Search for the cell housing the specified text and yield its [X, Y] center coordinate. 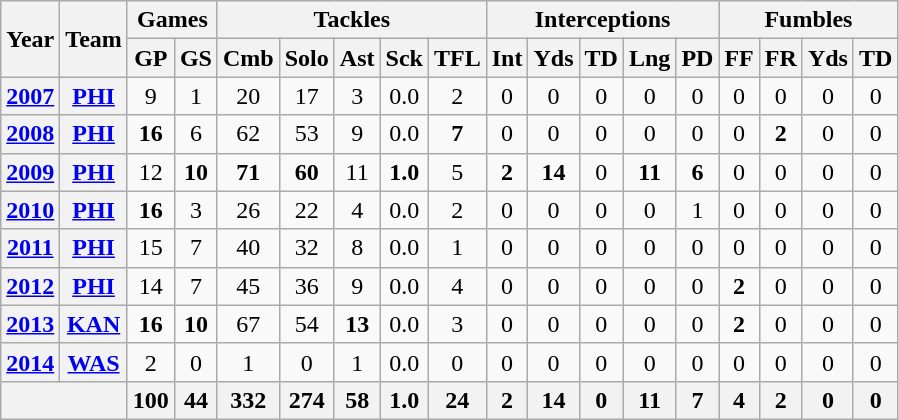
Ast [357, 58]
12 [150, 172]
2010 [30, 210]
20 [248, 96]
FR [780, 58]
2008 [30, 134]
Int [507, 58]
44 [196, 400]
54 [306, 324]
100 [150, 400]
Team [94, 39]
274 [306, 400]
15 [150, 248]
2013 [30, 324]
71 [248, 172]
2012 [30, 286]
24 [457, 400]
2007 [30, 96]
Sck [404, 58]
TFL [457, 58]
KAN [94, 324]
60 [306, 172]
GP [150, 58]
32 [306, 248]
Cmb [248, 58]
58 [357, 400]
Lng [649, 58]
2009 [30, 172]
53 [306, 134]
26 [248, 210]
FF [739, 58]
40 [248, 248]
Games [172, 20]
Fumbles [808, 20]
GS [196, 58]
5 [457, 172]
45 [248, 286]
Year [30, 39]
22 [306, 210]
17 [306, 96]
8 [357, 248]
Tackles [352, 20]
2014 [30, 362]
332 [248, 400]
67 [248, 324]
WAS [94, 362]
2011 [30, 248]
Interceptions [602, 20]
PD [698, 58]
Solo [306, 58]
13 [357, 324]
36 [306, 286]
62 [248, 134]
